Capture the cell that displays the provided text and extract its [x, y] central coordinate. 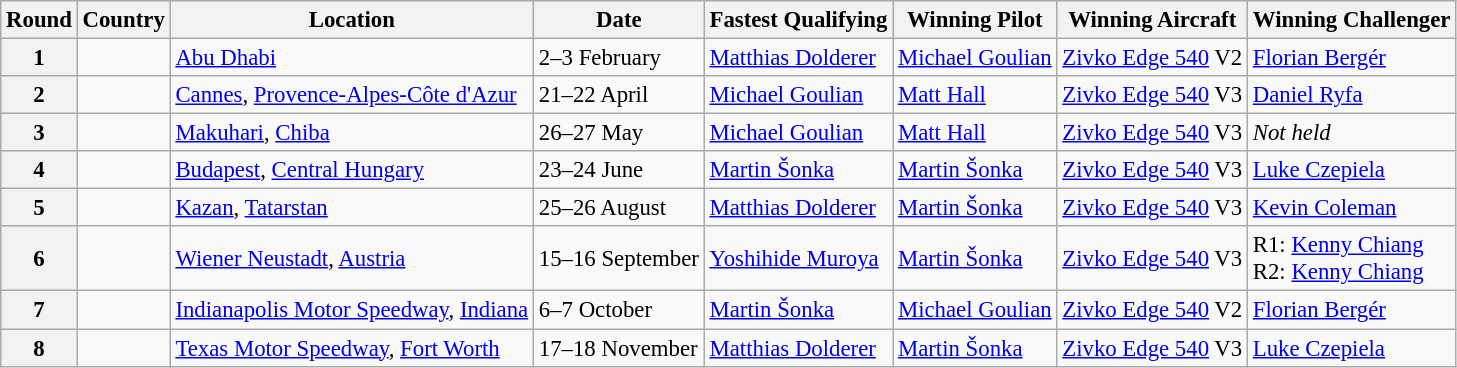
2–3 February [620, 58]
8 [39, 348]
Round [39, 20]
6 [39, 258]
2 [39, 95]
Yoshihide Muroya [798, 258]
Location [352, 20]
6–7 October [620, 310]
15–16 September [620, 258]
Daniel Ryfa [1351, 95]
25–26 August [620, 208]
Wiener Neustadt, Austria [352, 258]
Date [620, 20]
Kevin Coleman [1351, 208]
21–22 April [620, 95]
7 [39, 310]
Country [124, 20]
R1: Kenny ChiangR2: Kenny Chiang [1351, 258]
Not held [1351, 133]
5 [39, 208]
Kazan, Tatarstan [352, 208]
17–18 November [620, 348]
Indianapolis Motor Speedway, Indiana [352, 310]
Budapest, Central Hungary [352, 170]
Texas Motor Speedway, Fort Worth [352, 348]
4 [39, 170]
Fastest Qualifying [798, 20]
Makuhari, Chiba [352, 133]
23–24 June [620, 170]
Cannes, Provence-Alpes-Côte d'Azur [352, 95]
Winning Aircraft [1152, 20]
26–27 May [620, 133]
Winning Challenger [1351, 20]
Abu Dhabi [352, 58]
1 [39, 58]
Winning Pilot [975, 20]
3 [39, 133]
